Find where the given text appears and provide that cell's center as (x, y) coordinate. 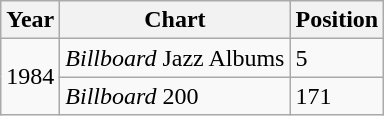
Position (337, 20)
Billboard Jazz Albums (175, 58)
171 (337, 96)
1984 (30, 77)
Year (30, 20)
5 (337, 58)
Chart (175, 20)
Billboard 200 (175, 96)
